Scan for the cell matching the given text and deliver its [x, y] coordinate at center. 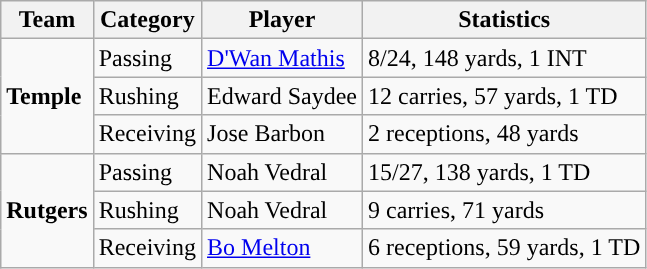
6 receptions, 59 yards, 1 TD [504, 248]
9 carries, 71 yards [504, 210]
Category [147, 20]
Player [282, 20]
8/24, 148 yards, 1 INT [504, 58]
Statistics [504, 20]
Team [47, 20]
15/27, 138 yards, 1 TD [504, 172]
Bo Melton [282, 248]
Rutgers [47, 210]
12 carries, 57 yards, 1 TD [504, 96]
Edward Saydee [282, 96]
Temple [47, 96]
D'Wan Mathis [282, 58]
2 receptions, 48 yards [504, 134]
Jose Barbon [282, 134]
